Pinpoint the cell where the given text exists, returning its (x, y) midpoint coordinate. 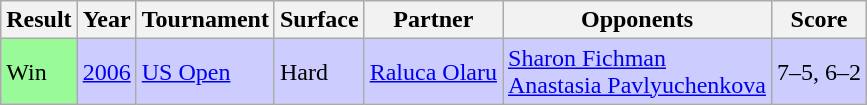
Partner (433, 20)
Raluca Olaru (433, 72)
Result (39, 20)
Hard (319, 72)
Score (818, 20)
Year (106, 20)
Opponents (636, 20)
Win (39, 72)
2006 (106, 72)
7–5, 6–2 (818, 72)
Surface (319, 20)
Tournament (205, 20)
Sharon Fichman Anastasia Pavlyuchenkova (636, 72)
US Open (205, 72)
